Output the [X, Y] coordinate of the center of the cell containing the given text.  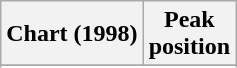
Chart (1998) [72, 34]
Peakposition [189, 34]
